Pinpoint the cell where the given text exists, returning its [X, Y] midpoint coordinate. 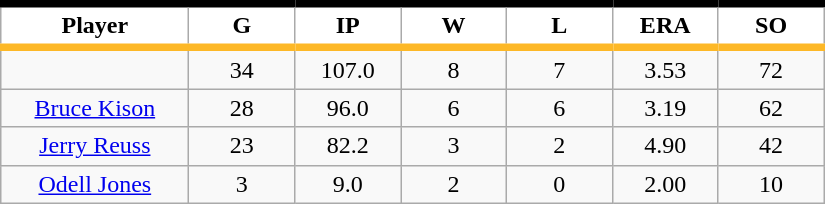
107.0 [348, 68]
W [454, 26]
Player [95, 26]
10 [771, 184]
0 [559, 184]
3.53 [665, 68]
Jerry Reuss [95, 146]
3.19 [665, 108]
23 [242, 146]
34 [242, 68]
Odell Jones [95, 184]
IP [348, 26]
82.2 [348, 146]
28 [242, 108]
96.0 [348, 108]
9.0 [348, 184]
4.90 [665, 146]
Bruce Kison [95, 108]
62 [771, 108]
G [242, 26]
SO [771, 26]
8 [454, 68]
ERA [665, 26]
L [559, 26]
42 [771, 146]
72 [771, 68]
7 [559, 68]
2.00 [665, 184]
